Search for the cell housing the specified text and yield its (x, y) center coordinate. 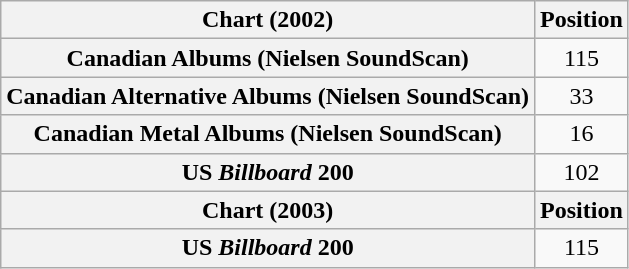
Canadian Alternative Albums (Nielsen SoundScan) (268, 96)
Chart (2002) (268, 20)
102 (582, 172)
Canadian Albums (Nielsen SoundScan) (268, 58)
Chart (2003) (268, 210)
16 (582, 134)
33 (582, 96)
Canadian Metal Albums (Nielsen SoundScan) (268, 134)
